Determine the (x, y) coordinate at the center of the cell enclosing the given text.  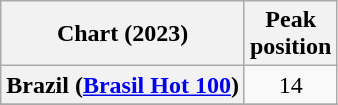
Peakposition (290, 34)
14 (290, 85)
Chart (2023) (123, 34)
Brazil (Brasil Hot 100) (123, 85)
